Determine the (X, Y) coordinate at the center of the cell enclosing the given text.  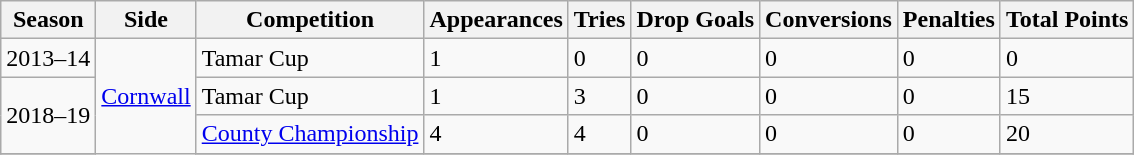
Season (48, 20)
3 (600, 96)
Tries (600, 20)
Penalties (948, 20)
Cornwall (146, 96)
Total Points (1067, 20)
Appearances (496, 20)
Competition (310, 20)
15 (1067, 96)
2018–19 (48, 115)
2013–14 (48, 58)
County Championship (310, 134)
20 (1067, 134)
Side (146, 20)
Drop Goals (696, 20)
Conversions (829, 20)
